Detect which cell encompasses the target text, then output its [X, Y] center coordinate. 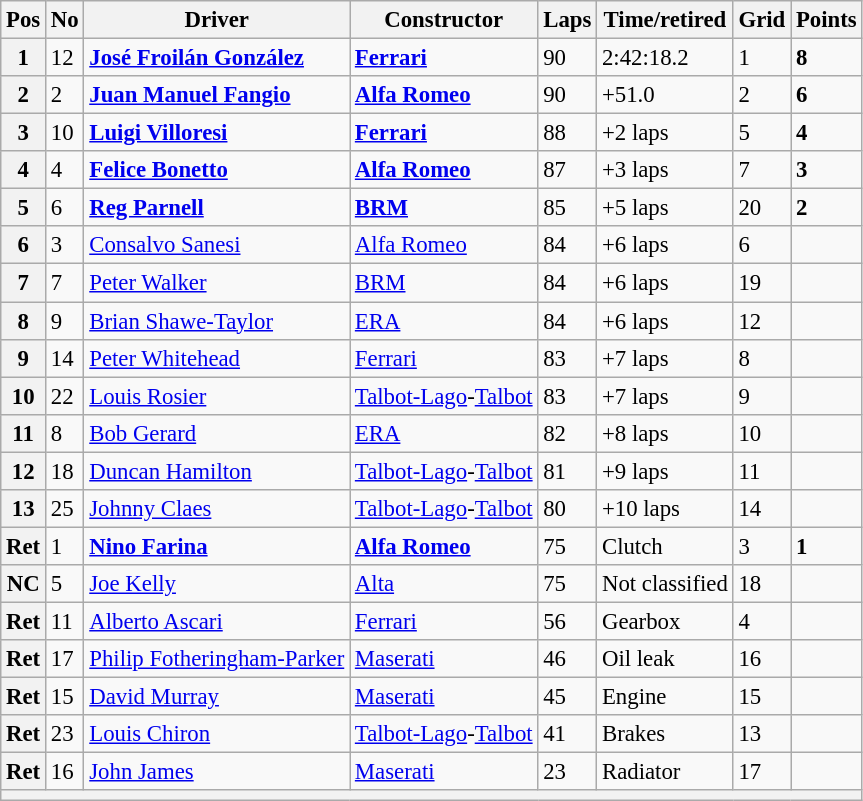
Duncan Hamilton [217, 471]
81 [568, 471]
José Froilán González [217, 58]
25 [65, 509]
Joe Kelly [217, 584]
Nino Farina [217, 546]
David Murray [217, 697]
80 [568, 509]
Bob Gerard [217, 433]
Louis Rosier [217, 396]
85 [568, 208]
Philip Fotheringham-Parker [217, 659]
88 [568, 133]
Luigi Villoresi [217, 133]
87 [568, 170]
Alberto Ascari [217, 621]
Not classified [665, 584]
Gearbox [665, 621]
82 [568, 433]
+8 laps [665, 433]
+3 laps [665, 170]
Laps [568, 20]
Peter Walker [217, 283]
NC [24, 584]
Reg Parnell [217, 208]
41 [568, 734]
+2 laps [665, 133]
Juan Manuel Fangio [217, 95]
Johnny Claes [217, 509]
2:42:18.2 [665, 58]
No [65, 20]
46 [568, 659]
Constructor [444, 20]
Peter Whitehead [217, 358]
Felice Bonetto [217, 170]
+5 laps [665, 208]
Louis Chiron [217, 734]
+10 laps [665, 509]
Consalvo Sanesi [217, 245]
Radiator [665, 772]
Clutch [665, 546]
56 [568, 621]
Grid [762, 20]
Oil leak [665, 659]
Driver [217, 20]
22 [65, 396]
Brian Shawe-Taylor [217, 321]
20 [762, 208]
Points [826, 20]
Brakes [665, 734]
Engine [665, 697]
Time/retired [665, 20]
45 [568, 697]
+9 laps [665, 471]
Pos [24, 20]
19 [762, 283]
+51.0 [665, 95]
Alta [444, 584]
John James [217, 772]
